Detect which cell encompasses the target text, then output its (X, Y) center coordinate. 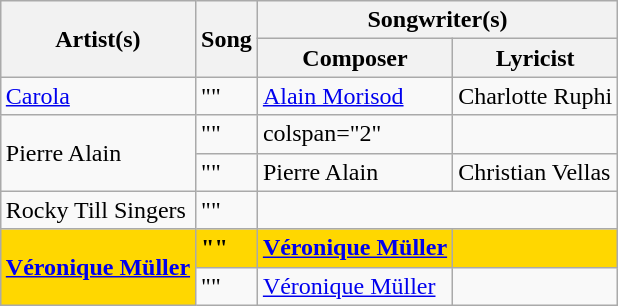
Songwriter(s) (437, 20)
Charlotte Ruphi (536, 96)
Carola (98, 96)
Rocky Till Singers (98, 210)
Song (227, 39)
colspan="2" (354, 134)
Composer (354, 58)
Lyricist (536, 58)
Christian Vellas (536, 172)
Artist(s) (98, 39)
Alain Morisod (354, 96)
